Determine the (X, Y) coordinate at the center of the cell enclosing the given text.  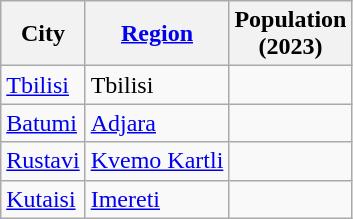
Batumi (43, 123)
City (43, 34)
Region (157, 34)
Population(2023) (290, 34)
Adjara (157, 123)
Imereti (157, 199)
Kvemo Kartli (157, 161)
Rustavi (43, 161)
Kutaisi (43, 199)
